Detect which cell encompasses the target text, then output its [x, y] center coordinate. 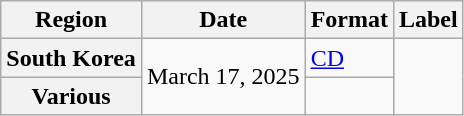
Label [428, 20]
Date [223, 20]
Various [72, 96]
March 17, 2025 [223, 77]
Region [72, 20]
South Korea [72, 58]
Format [349, 20]
CD [349, 58]
